Identify which cell holds the provided text, then report its (x, y) central coordinate. 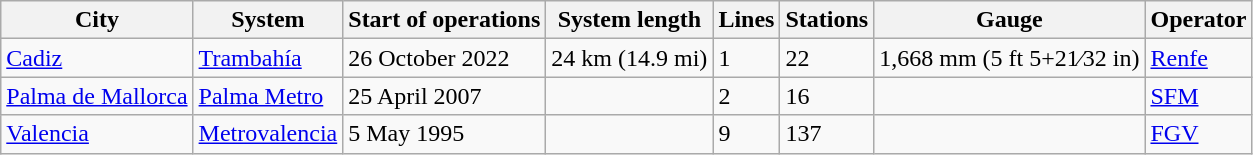
Lines (746, 20)
Gauge (1010, 20)
26 October 2022 (444, 58)
Metrovalencia (268, 134)
5 May 1995 (444, 134)
Stations (827, 20)
Operator (1198, 20)
System (268, 20)
137 (827, 134)
Renfe (1198, 58)
1 (746, 58)
16 (827, 96)
Palma Metro (268, 96)
22 (827, 58)
Cadiz (97, 58)
Trambahía (268, 58)
24 km (14.9 mi) (630, 58)
City (97, 20)
Start of operations (444, 20)
Palma de Mallorca (97, 96)
FGV (1198, 134)
2 (746, 96)
Valencia (97, 134)
System length (630, 20)
1,668 mm (5 ft 5+21⁄32 in) (1010, 58)
SFM (1198, 96)
25 April 2007 (444, 96)
9 (746, 134)
